From the cell containing the given text, extract its center point as (X, Y) coordinate. 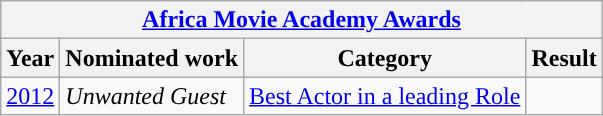
Year (30, 58)
Result (564, 58)
Category (385, 58)
Unwanted Guest (152, 96)
Nominated work (152, 58)
Best Actor in a leading Role (385, 96)
2012 (30, 96)
Africa Movie Academy Awards (302, 20)
